For the text-containing cell, return its midpoint in (X, Y) coordinate format. 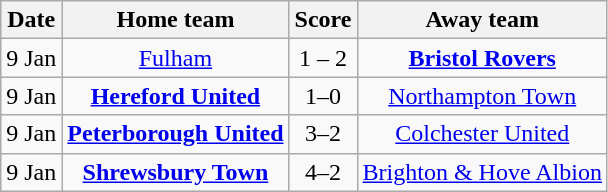
Colchester United (482, 134)
Home team (176, 20)
Fulham (176, 58)
Brighton & Hove Albion (482, 172)
Shrewsbury Town (176, 172)
Hereford United (176, 96)
Date (32, 20)
4–2 (323, 172)
3–2 (323, 134)
Peterborough United (176, 134)
Northampton Town (482, 96)
1 – 2 (323, 58)
Away team (482, 20)
Score (323, 20)
1–0 (323, 96)
Bristol Rovers (482, 58)
